Search for the cell housing the specified text and yield its [X, Y] center coordinate. 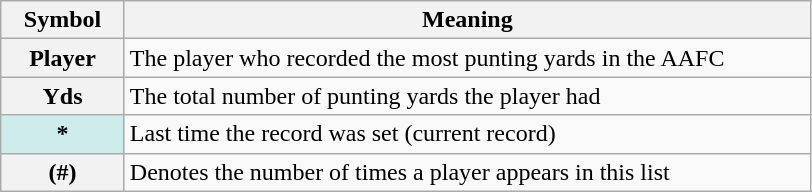
The player who recorded the most punting yards in the AAFC [467, 58]
Meaning [467, 20]
Player [63, 58]
(#) [63, 172]
Last time the record was set (current record) [467, 134]
* [63, 134]
The total number of punting yards the player had [467, 96]
Denotes the number of times a player appears in this list [467, 172]
Symbol [63, 20]
Yds [63, 96]
